Extract the [x, y] coordinate from the center of the cell holding the provided text.  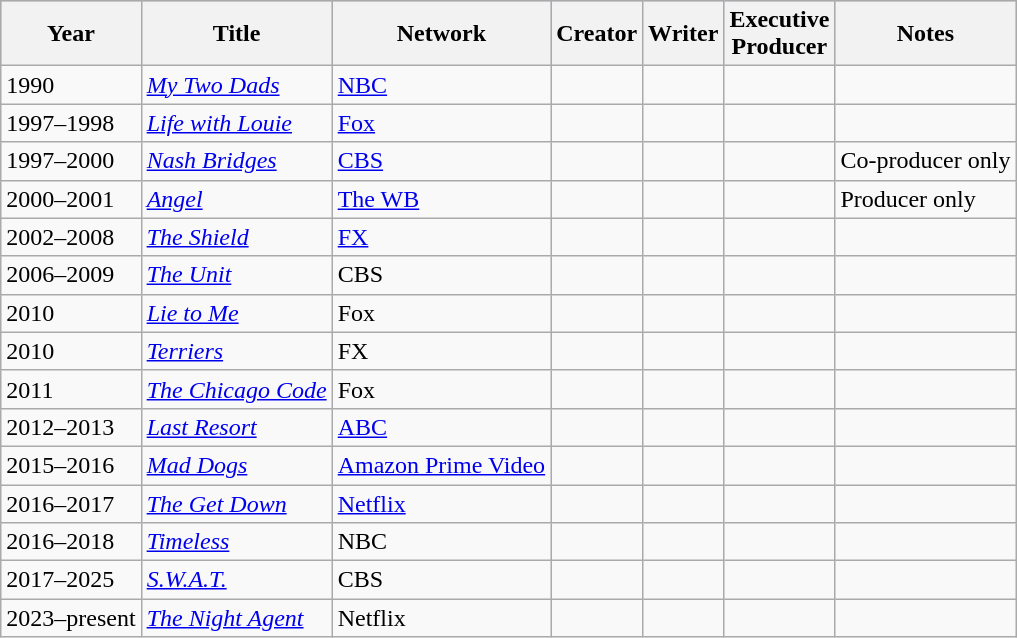
The Shield [236, 237]
The Get Down [236, 503]
2012–2013 [71, 427]
Producer only [926, 199]
Life with Louie [236, 123]
2016–2017 [71, 503]
2023–present [71, 618]
Network [441, 34]
2016–2018 [71, 542]
2015–2016 [71, 465]
The Unit [236, 275]
Title [236, 34]
2002–2008 [71, 237]
Terriers [236, 351]
S.W.A.T. [236, 580]
Last Resort [236, 427]
1990 [71, 85]
Creator [597, 34]
Timeless [236, 542]
My Two Dads [236, 85]
2006–2009 [71, 275]
Mad Dogs [236, 465]
Notes [926, 34]
Nash Bridges [236, 161]
Amazon Prime Video [441, 465]
1997–2000 [71, 161]
ExecutiveProducer [780, 34]
2011 [71, 389]
2000–2001 [71, 199]
Writer [684, 34]
Angel [236, 199]
1997–1998 [71, 123]
The WB [441, 199]
ABC [441, 427]
The Night Agent [236, 618]
Lie to Me [236, 313]
Co-producer only [926, 161]
The Chicago Code [236, 389]
Year [71, 34]
2017–2025 [71, 580]
